From the cell containing the given text, extract its center point as (x, y) coordinate. 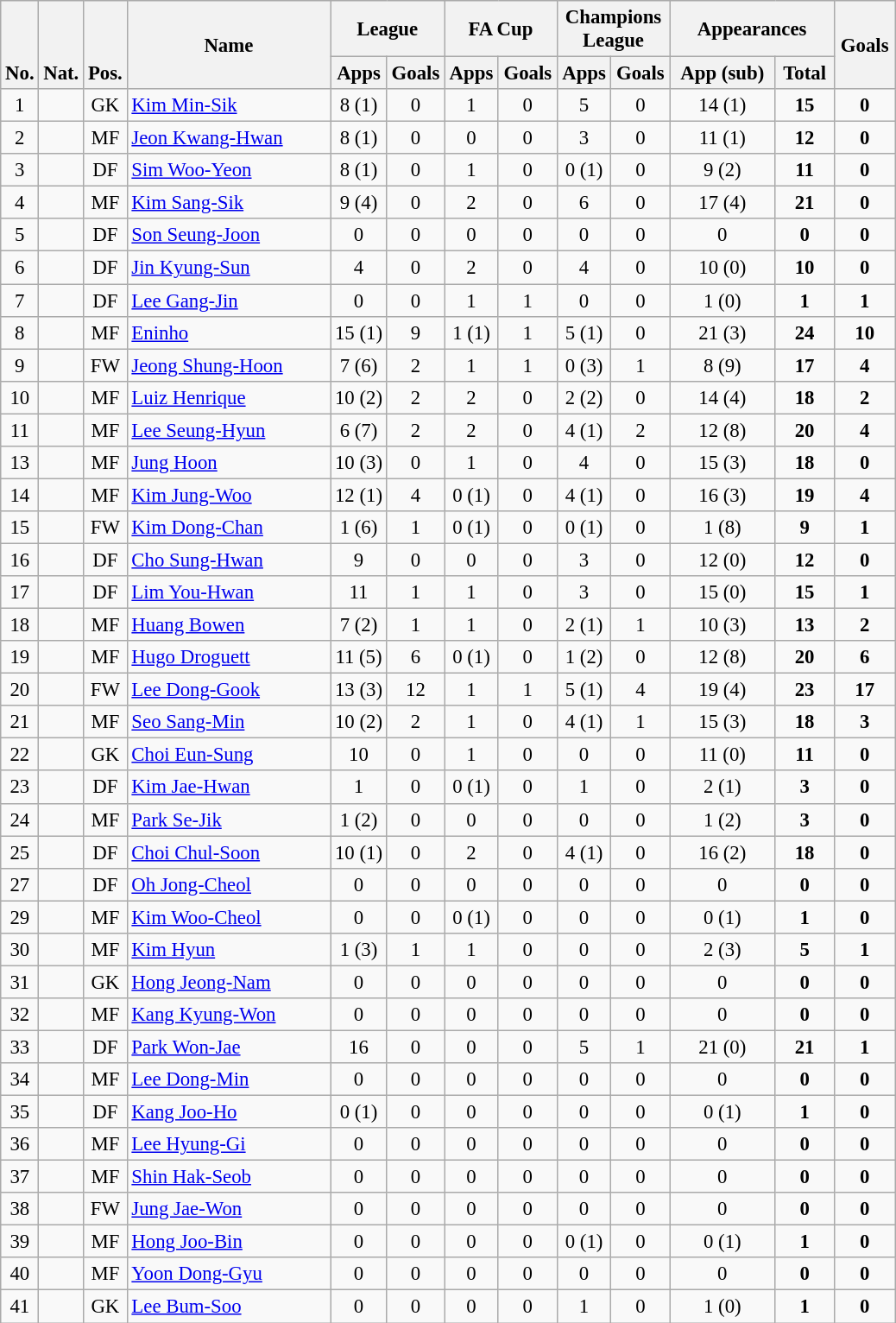
Jeong Shung-Hoon (229, 365)
38 (20, 1209)
12 (1) (359, 495)
30 (20, 950)
22 (20, 755)
Nat. (61, 45)
16 (2) (722, 852)
Lee Bum-Soo (229, 1307)
12 (0) (722, 560)
Jeon Kwang-Hwan (229, 138)
Lee Dong-Min (229, 1079)
31 (20, 982)
25 (20, 852)
Jung Jae-Won (229, 1209)
1 (1) (471, 332)
Lee Hyung-Gi (229, 1144)
Kang Kyung-Won (229, 1015)
Lee Seung-Hyun (229, 430)
1 (8) (722, 528)
Seo Sang-Min (229, 722)
27 (20, 884)
Huang Bowen (229, 625)
Kim Jung-Woo (229, 495)
14 (4) (722, 397)
1 (3) (359, 950)
9 (2) (722, 170)
Hong Jeong-Nam (229, 982)
21 (0) (722, 1047)
Kim Dong-Chan (229, 528)
7 (2) (359, 625)
Luiz Henrique (229, 397)
21 (3) (722, 332)
App (sub) (722, 73)
16 (3) (722, 495)
10 (1) (359, 852)
Park Se-Jik (229, 820)
FA Cup (501, 29)
36 (20, 1144)
Kim Jae-Hwan (229, 788)
32 (20, 1015)
Son Seung-Joon (229, 236)
League (388, 29)
14 (20, 495)
11 (5) (359, 657)
Cho Sung-Hwan (229, 560)
29 (20, 917)
Lee Dong-Gook (229, 690)
33 (20, 1047)
Total (805, 73)
Choi Eun-Sung (229, 755)
Appearances (753, 29)
41 (20, 1307)
Jung Hoon (229, 463)
8 (9) (722, 365)
2 (2) (584, 397)
13 (3) (359, 690)
Jin Kyung-Sun (229, 268)
Lim You-Hwan (229, 592)
Name (229, 45)
Oh Jong-Cheol (229, 884)
0 (3) (584, 365)
11 (0) (722, 755)
6 (7) (359, 430)
17 (4) (722, 203)
Kim Hyun (229, 950)
19 (4) (722, 690)
40 (20, 1274)
Eninho (229, 332)
7 (6) (359, 365)
Hong Joo-Bin (229, 1242)
35 (20, 1112)
Yoon Dong-Gyu (229, 1274)
No. (20, 45)
Choi Chul-Soon (229, 852)
34 (20, 1079)
Lee Gang-Jin (229, 301)
Kim Woo-Cheol (229, 917)
Kim Sang-Sik (229, 203)
Sim Woo-Yeon (229, 170)
1 (6) (359, 528)
15 (1) (359, 332)
Kim Min-Sik (229, 105)
Pos. (105, 45)
39 (20, 1242)
11 (1) (722, 138)
14 (1) (722, 105)
Park Won-Jae (229, 1047)
15 (0) (722, 592)
2 (3) (722, 950)
9 (4) (359, 203)
7 (20, 301)
37 (20, 1177)
8 (20, 332)
10 (0) (722, 268)
Hugo Droguett (229, 657)
Shin Hak-Seob (229, 1177)
Kang Joo-Ho (229, 1112)
Champions League (613, 29)
